Determine the [X, Y] coordinate at the center of the cell enclosing the given text.  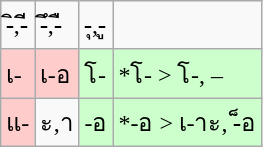
*โ- > โ-, – [188, 74]
แ- [18, 122]
-ึ,-ื [57, 26]
-ุ,-ู [96, 26]
*-อ > เ-าะ, -็อ [188, 122]
โ- [96, 74]
เ-อ [57, 74]
-ิ,-ี [18, 26]
ะ,า [57, 122]
เ- [18, 74]
-อ [96, 122]
